Output the [x, y] coordinate of the center of the cell containing the given text.  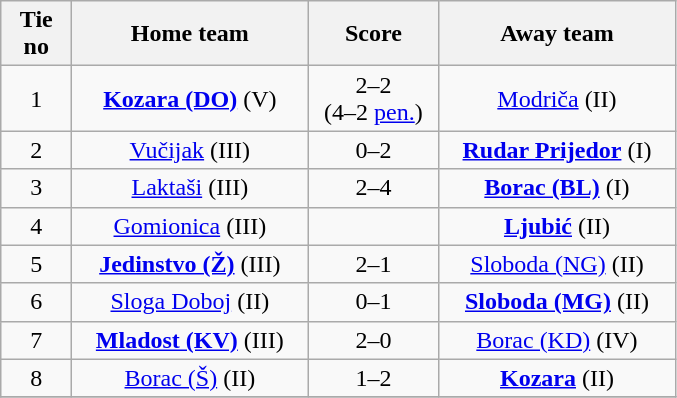
Rudar Prijedor (I) [557, 150]
Ljubić (II) [557, 226]
1 [36, 98]
Away team [557, 34]
Borac (KD) (IV) [557, 340]
0–1 [374, 302]
7 [36, 340]
Tie no [36, 34]
Gomionica (III) [190, 226]
Mladost (KV) (III) [190, 340]
2 [36, 150]
Borac (BL) (I) [557, 188]
Sloboda (NG) (II) [557, 264]
2–0 [374, 340]
5 [36, 264]
Vučijak (III) [190, 150]
4 [36, 226]
Sloga Doboj (II) [190, 302]
3 [36, 188]
2–2(4–2 pen.) [374, 98]
Jedinstvo (Ž) (III) [190, 264]
2–1 [374, 264]
Laktaši (III) [190, 188]
Home team [190, 34]
Kozara (II) [557, 378]
Modriča (II) [557, 98]
Score [374, 34]
1–2 [374, 378]
Sloboda (MG) (II) [557, 302]
Kozara (DO) (V) [190, 98]
0–2 [374, 150]
Borac (Š) (II) [190, 378]
2–4 [374, 188]
6 [36, 302]
8 [36, 378]
